For the text-containing cell, return its midpoint in [X, Y] coordinate format. 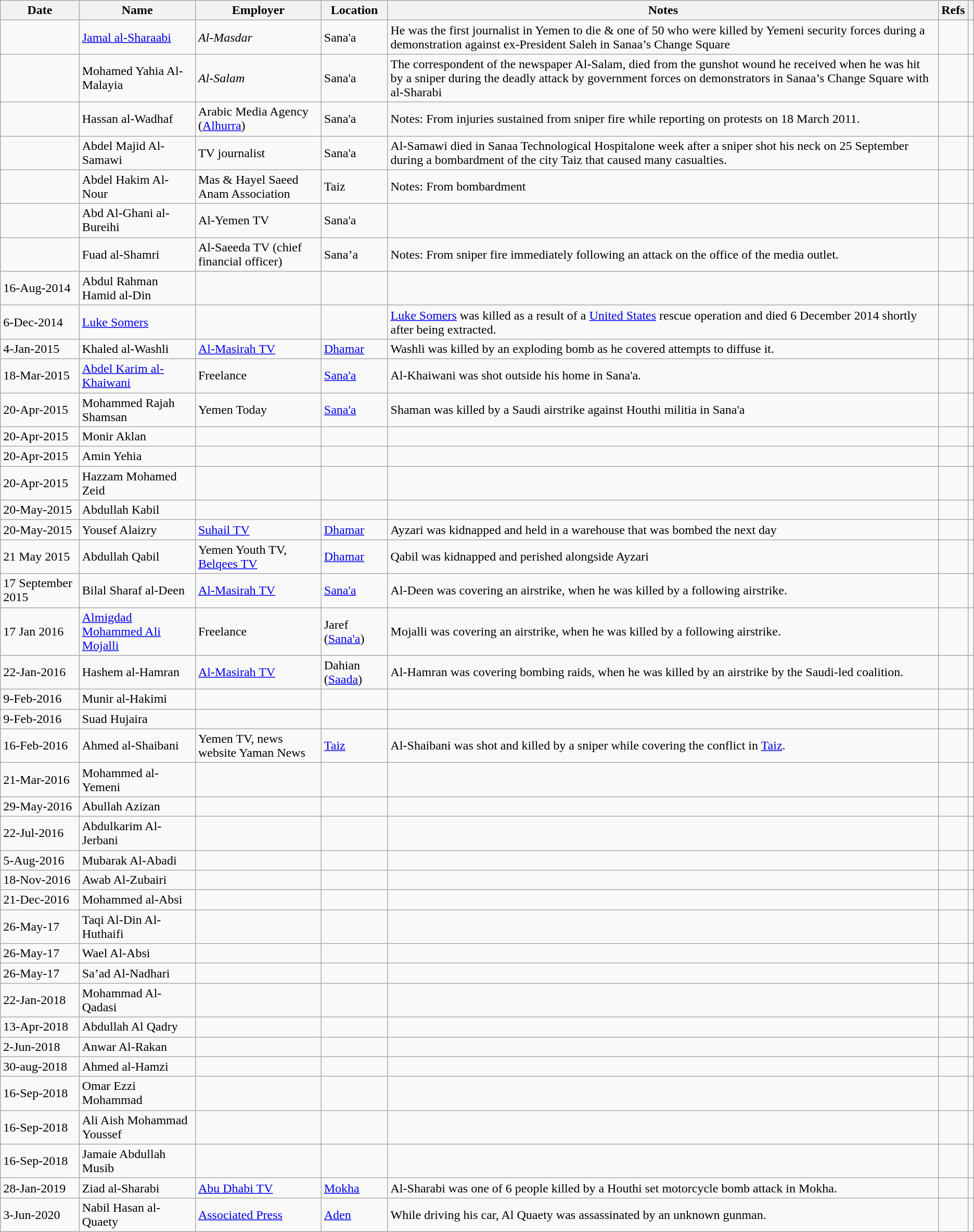
22-Jan-2016 [40, 672]
Fuad al-Shamri [137, 254]
Nabil Hasan al-Quaety [137, 1215]
28-Jan-2019 [40, 1188]
Notes: From injuries sustained from sniper fire while reporting on protests on 18 March 2011. [663, 119]
Mas & Hayel Saeed Anam Association [258, 186]
6-Dec-2014 [40, 322]
21 May 2015 [40, 557]
Abdel Hakim Al-Nour [137, 186]
Aden [354, 1215]
Abdullah Kabil [137, 510]
Ayzari was kidnapped and held in a warehouse that was bombed the next day [663, 530]
Al-Hamran was covering bombing raids, when he was killed by an airstrike by the Saudi-led coalition. [663, 672]
Abullah Azizan [137, 806]
Jamal al-Sharaabi [137, 37]
Hashem al-Hamran [137, 672]
Yemen Youth TV, Belqees TV [258, 557]
Location [354, 10]
Abdel Majid Al-Samawi [137, 153]
3-Jun-2020 [40, 1215]
Al-Shaibani was shot and killed by a sniper while covering the conflict in Taiz. [663, 745]
Hassan al-Wadhaf [137, 119]
21-Mar-2016 [40, 780]
18-Nov-2016 [40, 880]
Luke Somers [137, 322]
Notes: From bombardment [663, 186]
Yousef Alaizry [137, 530]
Al-Deen was covering an airstrike, when he was killed by a following airstrike. [663, 590]
Suhail TV [258, 530]
Mokha [354, 1188]
16-Feb-2016 [40, 745]
4-Jan-2015 [40, 349]
Al-Khaiwani was shot outside his home in Sana'a. [663, 376]
Name [137, 10]
Mohamed Yahia Al-Malayia [137, 78]
Al-Sharabi was one of 6 people killed by a Houthi set motorcycle bomb attack in Mokha. [663, 1188]
Taqi Al-Din Al-Huthaifi [137, 926]
2-Jun-2018 [40, 1047]
17 September 2015 [40, 590]
22-Jul-2016 [40, 833]
Munir al-Hakimi [137, 699]
Arabic Media Agency (Alhurra) [258, 119]
Associated Press [258, 1215]
17 Jan 2016 [40, 631]
Ziad al-Sharabi [137, 1188]
Sa’ad Al-Nadhari [137, 973]
18-Mar-2015 [40, 376]
Shaman was killed by a Saudi airstrike against Houthi militia in Sana'a [663, 409]
Mohammed al-Absi [137, 900]
Monir Aklan [137, 437]
Almigdad Mohammed Ali Mojalli [137, 631]
TV journalist [258, 153]
Khaled al-Washli [137, 349]
Luke Somers was killed as a result of a United States rescue operation and died 6 December 2014 shortly after being extracted. [663, 322]
Wael Al-Absi [137, 954]
Yemen Today [258, 409]
Al-Yemen TV [258, 221]
Al-Saeeda TV (chief financial officer) [258, 254]
Notes: From sniper fire immediately following an attack on the office of the media outlet. [663, 254]
Abu Dhabi TV [258, 1188]
Al-Salam [258, 78]
Date [40, 10]
Abdullah Qabil [137, 557]
Employer [258, 10]
5-Aug-2016 [40, 860]
Ahmed al-Shaibani [137, 745]
Notes [663, 10]
Qabil was kidnapped and perished alongside Ayzari [663, 557]
Hazzam Mohamed Zeid [137, 483]
13-Apr-2018 [40, 1027]
Refs [953, 10]
Jaref (Sana'a) [354, 631]
16-Aug-2014 [40, 288]
30-aug-2018 [40, 1066]
Al-Masdar [258, 37]
Mubarak Al-Abadi [137, 860]
Anwar Al-Rakan [137, 1047]
Abd Al-Ghani al-Bureihi [137, 221]
While driving his car, Al Quaety was assassinated by an unknown gunman. [663, 1215]
Awab Al-Zubairi [137, 880]
Mohammed Rajah Shamsan [137, 409]
Abdul Rahman Hamid al-Din [137, 288]
Amin Yehia [137, 456]
Dahian (Saada) [354, 672]
Mojalli was covering an airstrike, when he was killed by a following airstrike. [663, 631]
Ali Aish Mohammad Youssef [137, 1127]
29-May-2016 [40, 806]
Ahmed al-Hamzi [137, 1066]
Washli was killed by an exploding bomb as he covered attempts to diffuse it. [663, 349]
Mohammed al-Yemeni [137, 780]
22-Jan-2018 [40, 1000]
Mohammad Al-Qadasi [137, 1000]
21-Dec-2016 [40, 900]
Omar Ezzi Mohammad [137, 1093]
Yemen TV, news website Yaman News [258, 745]
Abdel Karim al-Khaiwani [137, 376]
Abdulkarim Al-Jerbani [137, 833]
Suad Hujaira [137, 719]
Bilal Sharaf al-Deen [137, 590]
Sana’a [354, 254]
Abdullah Al Qadry [137, 1027]
Jamaie Abdullah Musib [137, 1161]
